Search for the cell housing the specified text and yield its [x, y] center coordinate. 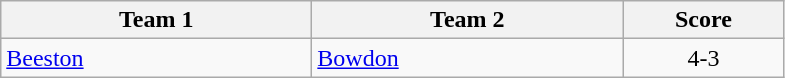
Bowdon [468, 58]
Team 2 [468, 20]
Team 1 [156, 20]
Score [704, 20]
Beeston [156, 58]
4-3 [704, 58]
